From the cell containing the given text, extract its center point as [x, y] coordinate. 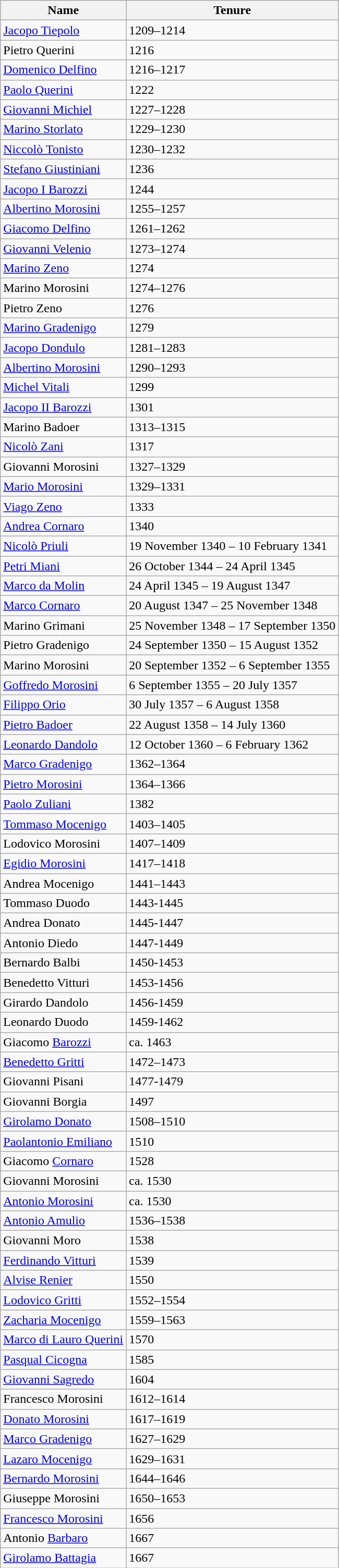
Michel Vitali [64, 387]
Giacomo Delfino [64, 228]
Lazaro Mocenigo [64, 1459]
Marino Gradenigo [64, 328]
Marino Grimani [64, 626]
1629–1631 [233, 1459]
Tommaso Mocenigo [64, 824]
1417–1418 [233, 863]
Marino Zeno [64, 268]
Marco da Molin [64, 586]
Goffredo Morosini [64, 685]
Antonio Amulio [64, 1221]
Zacharia Mocenigo [64, 1320]
Donato Morosini [64, 1419]
Marco di Lauro Querini [64, 1340]
1333 [233, 506]
1216–1217 [233, 70]
Paolo Zuliani [64, 804]
Pietro Querini [64, 50]
Tommaso Duodo [64, 903]
Pietro Badoer [64, 725]
Andrea Cornaro [64, 526]
Stefano Giustiniani [64, 169]
1244 [233, 189]
1313–1315 [233, 427]
24 September 1350 – 15 August 1352 [233, 645]
Giovanni Moro [64, 1241]
1656 [233, 1518]
Pietro Morosini [64, 784]
Alvise Renier [64, 1280]
1301 [233, 407]
Giovanni Velenio [64, 249]
22 August 1358 – 14 July 1360 [233, 725]
Giovanni Borgia [64, 1101]
Domenico Delfino [64, 70]
Giacomo Barozzi [64, 1042]
1364–1366 [233, 784]
Petri Miani [64, 566]
Niccolò Tonisto [64, 149]
1497 [233, 1101]
1612–1614 [233, 1399]
Nicolò Priuli [64, 546]
Andrea Donato [64, 923]
Filippo Orio [64, 705]
1453-1456 [233, 983]
Girolamo Battagia [64, 1558]
26 October 1344 – 24 April 1345 [233, 566]
1627–1629 [233, 1439]
Marino Storlato [64, 129]
1604 [233, 1379]
1459-1462 [233, 1022]
1362–1364 [233, 764]
1216 [233, 50]
1447-1449 [233, 943]
1539 [233, 1260]
1273–1274 [233, 249]
Viago Zeno [64, 506]
1261–1262 [233, 228]
1617–1619 [233, 1419]
Giovanni Sagredo [64, 1379]
1528 [233, 1161]
Antonio Barbaro [64, 1538]
Marino Badoer [64, 427]
1222 [233, 90]
Nicolò Zani [64, 447]
1227–1228 [233, 109]
Lodovico Morosini [64, 843]
Benedetto Vitturi [64, 983]
Name [64, 10]
Jacopo Dondulo [64, 348]
1650–1653 [233, 1498]
Marco Cornaro [64, 606]
20 September 1352 – 6 September 1355 [233, 665]
Benedetto Gritti [64, 1062]
1443-1445 [233, 903]
Leonardo Dandolo [64, 744]
1552–1554 [233, 1300]
1550 [233, 1280]
1508–1510 [233, 1121]
Antonio Morosini [64, 1200]
1450-1453 [233, 963]
1559–1563 [233, 1320]
1472–1473 [233, 1062]
Giovanni Michiel [64, 109]
Egidio Morosini [64, 863]
1276 [233, 308]
Pietro Gradenigo [64, 645]
1585 [233, 1359]
1229–1230 [233, 129]
24 April 1345 – 19 August 1347 [233, 586]
1274 [233, 268]
1281–1283 [233, 348]
1209–1214 [233, 30]
Mario Morosini [64, 486]
1255–1257 [233, 209]
1407–1409 [233, 843]
Andrea Mocenigo [64, 884]
1290–1293 [233, 367]
1382 [233, 804]
1456-1459 [233, 1002]
1644–1646 [233, 1478]
Giacomo Cornaro [64, 1161]
1441–1443 [233, 884]
1538 [233, 1241]
1477-1479 [233, 1082]
1445-1447 [233, 923]
Giuseppe Morosini [64, 1498]
1510 [233, 1141]
1327–1329 [233, 467]
Tenure [233, 10]
Bernardo Morosini [64, 1478]
1299 [233, 387]
Paolo Querini [64, 90]
20 August 1347 – 25 November 1348 [233, 606]
1317 [233, 447]
6 September 1355 – 20 July 1357 [233, 685]
Ferdinando Vitturi [64, 1260]
Giovanni Pisani [64, 1082]
1340 [233, 526]
1329–1331 [233, 486]
Lodovico Gritti [64, 1300]
25 November 1348 – 17 September 1350 [233, 626]
1279 [233, 328]
1403–1405 [233, 824]
Girolamo Donato [64, 1121]
Jacopo II Barozzi [64, 407]
1230–1232 [233, 149]
Paolantonio Emiliano [64, 1141]
30 July 1357 – 6 August 1358 [233, 705]
Bernardo Balbi [64, 963]
1570 [233, 1340]
1236 [233, 169]
1536–1538 [233, 1221]
ca. 1463 [233, 1042]
Jacopo I Barozzi [64, 189]
Girardo Dandolo [64, 1002]
19 November 1340 – 10 February 1341 [233, 546]
Leonardo Duodo [64, 1022]
Pasqual Cicogna [64, 1359]
Pietro Zeno [64, 308]
12 October 1360 – 6 February 1362 [233, 744]
Jacopo Tiepolo [64, 30]
1274–1276 [233, 288]
Antonio Diedo [64, 943]
